For the text-containing cell, return its midpoint in (X, Y) coordinate format. 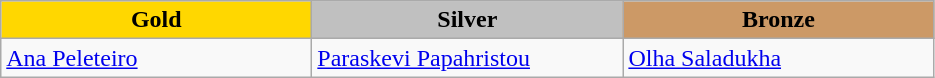
Bronze (778, 20)
Paraskevi Papahristou (468, 58)
Ana Peleteiro (156, 58)
Gold (156, 20)
Olha Saladukha (778, 58)
Silver (468, 20)
